Scan for the cell matching the given text and deliver its (x, y) coordinate at center. 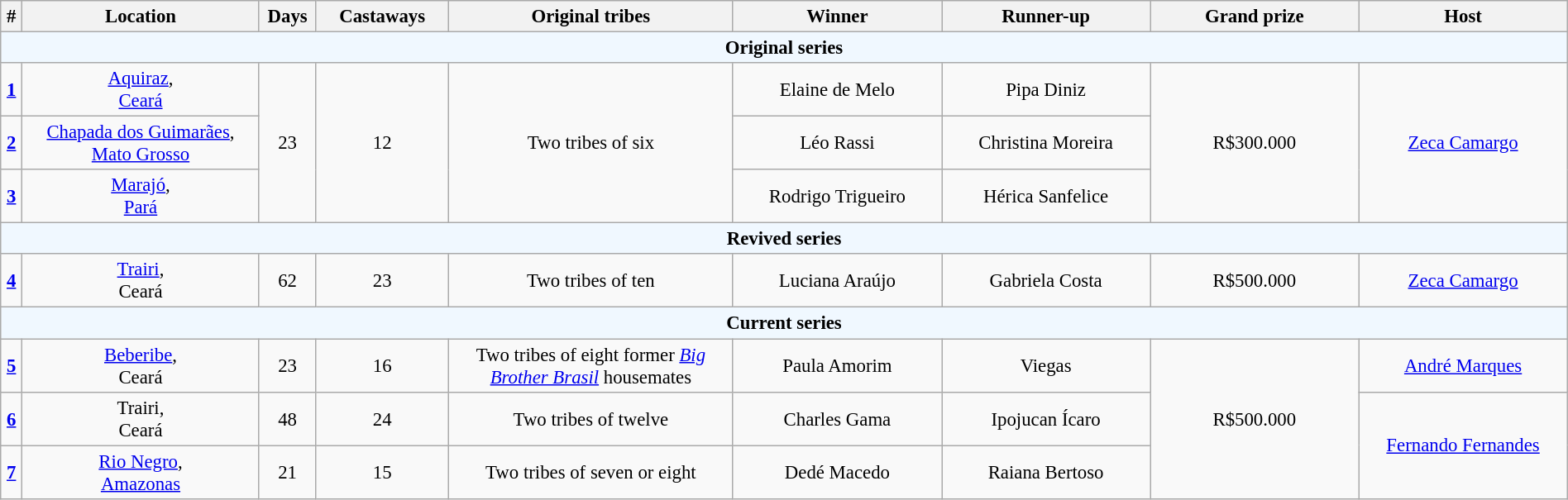
Rio Negro,Amazonas (141, 473)
1 (12, 89)
Winner (837, 17)
R$300.000 (1255, 143)
12 (382, 143)
Aquiraz,Ceará (141, 89)
Léo Rassi (837, 144)
Days (288, 17)
Location (141, 17)
Marajó,Pará (141, 197)
André Marques (1463, 365)
2 (12, 144)
Elaine de Melo (837, 89)
Two tribes of six (590, 143)
Gabriela Costa (1045, 281)
4 (12, 281)
Beberibe,Ceará (141, 365)
Fernando Fernandes (1463, 445)
15 (382, 473)
Raiana Bertoso (1045, 473)
Hérica Sanfelice (1045, 197)
Rodrigo Trigueiro (837, 197)
Christina Moreira (1045, 144)
Runner-up (1045, 17)
7 (12, 473)
3 (12, 197)
24 (382, 418)
Two tribes of ten (590, 281)
# (12, 17)
Ipojucan Ícaro (1045, 418)
Pipa Diniz (1045, 89)
Viegas (1045, 365)
48 (288, 418)
Chapada dos Guimarães,Mato Grosso (141, 144)
62 (288, 281)
Original tribes (590, 17)
Host (1463, 17)
6 (12, 418)
Grand prize (1255, 17)
Two tribes of twelve (590, 418)
Revived series (784, 239)
Two tribes of seven or eight (590, 473)
21 (288, 473)
Two tribes of eight former Big Brother Brasil housemates (590, 365)
Castaways (382, 17)
Paula Amorim (837, 365)
Current series (784, 323)
Dedé Macedo (837, 473)
Charles Gama (837, 418)
Original series (784, 48)
5 (12, 365)
Luciana Araújo (837, 281)
16 (382, 365)
